Locate the cell with the specified text and output its [X, Y] center coordinate. 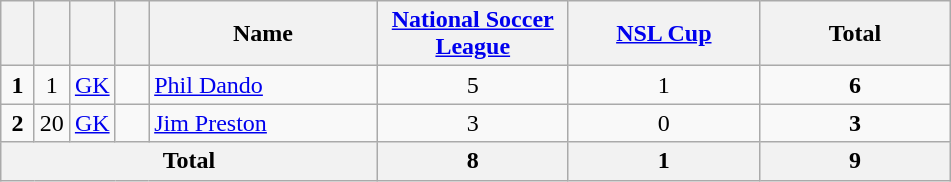
0 [664, 123]
National Soccer League [472, 34]
8 [472, 161]
2 [18, 123]
Phil Dando [264, 85]
Name [264, 34]
9 [854, 161]
6 [854, 85]
5 [472, 85]
Jim Preston [264, 123]
NSL Cup [664, 34]
20 [52, 123]
